Provide the [X, Y] coordinate of the cell's center where the given text is located.  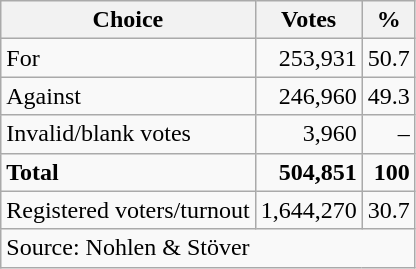
Total [128, 172]
Source: Nohlen & Stöver [208, 248]
Registered voters/turnout [128, 210]
246,960 [308, 96]
504,851 [308, 172]
50.7 [388, 58]
3,960 [308, 134]
1,644,270 [308, 210]
Choice [128, 20]
% [388, 20]
30.7 [388, 210]
253,931 [308, 58]
100 [388, 172]
49.3 [388, 96]
Against [128, 96]
Invalid/blank votes [128, 134]
Votes [308, 20]
– [388, 134]
For [128, 58]
